Pinpoint the cell where the given text exists, returning its [x, y] midpoint coordinate. 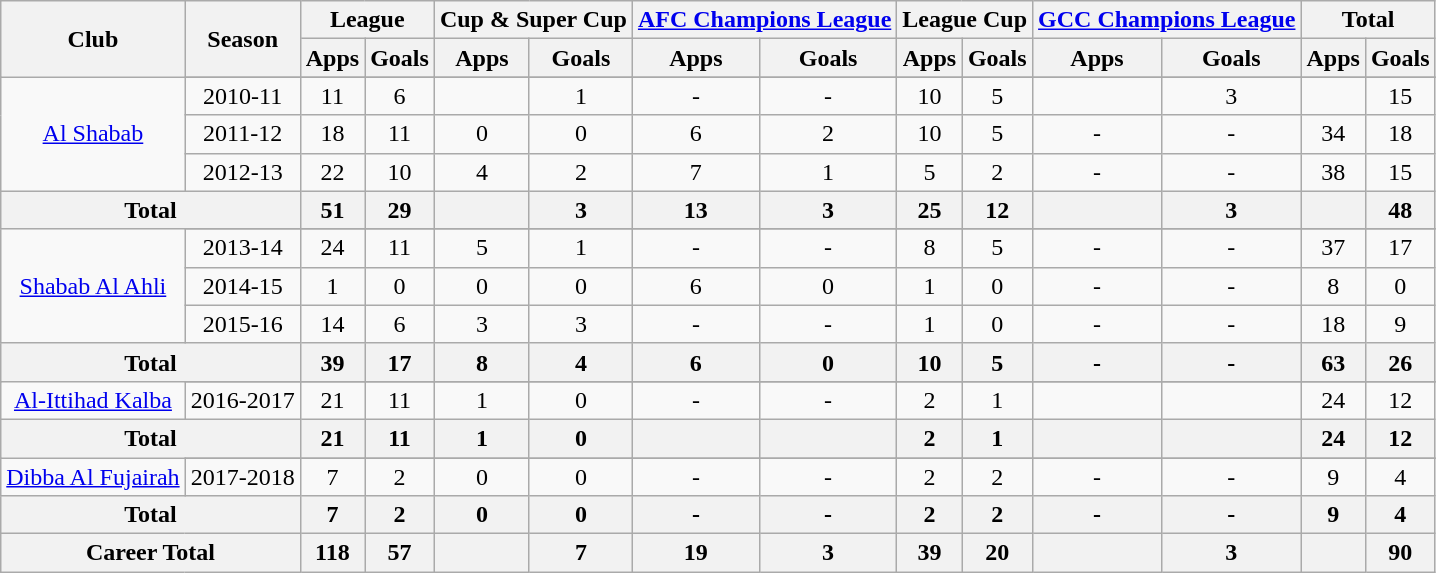
57 [400, 553]
2010-11 [242, 96]
13 [696, 210]
Al Shabab [93, 134]
Dibba Al Fujairah [93, 477]
Career Total [150, 553]
2016-2017 [242, 400]
37 [1333, 248]
90 [1400, 553]
Cup & Super Cup [533, 20]
25 [930, 210]
22 [332, 172]
118 [332, 553]
Season [242, 39]
GCC Champions League [1167, 20]
AFC Champions League [764, 20]
League Cup [965, 20]
Club [93, 39]
2014-15 [242, 286]
2011-12 [242, 134]
Al-Ittihad Kalba [93, 400]
19 [696, 553]
2013-14 [242, 248]
League [367, 20]
38 [1333, 172]
63 [1333, 362]
Shabab Al Ahli [93, 286]
2017-2018 [242, 477]
26 [1400, 362]
48 [1400, 210]
14 [332, 324]
51 [332, 210]
2012-13 [242, 172]
29 [400, 210]
20 [998, 553]
34 [1333, 134]
2015-16 [242, 324]
